Search for the cell housing the specified text and yield its (X, Y) center coordinate. 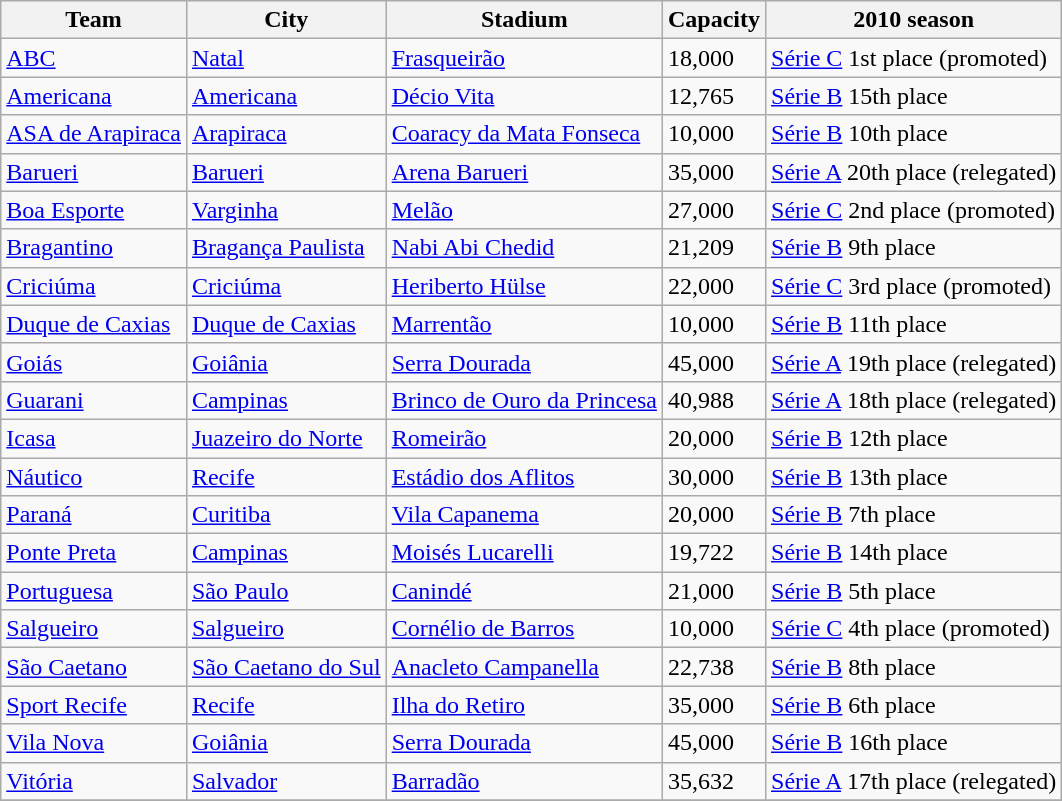
Série B 6th place (914, 705)
19,722 (714, 553)
Team (94, 20)
Estádio dos Aflitos (524, 477)
São Caetano do Sul (286, 667)
Vila Capanema (524, 515)
Série B 13th place (914, 477)
21,000 (714, 591)
Décio Vita (524, 96)
ABC (94, 58)
Série C 4th place (promoted) (914, 629)
Série B 11th place (914, 324)
21,209 (714, 248)
Série B 16th place (914, 743)
Ilha do Retiro (524, 705)
Boa Esporte (94, 210)
22,738 (714, 667)
27,000 (714, 210)
Sport Recife (94, 705)
Série C 1st place (promoted) (914, 58)
Série B 5th place (914, 591)
40,988 (714, 400)
São Caetano (94, 667)
Cornélio de Barros (524, 629)
Vitória (94, 781)
Arena Barueri (524, 172)
Portuguesa (94, 591)
Náutico (94, 477)
Brinco de Ouro da Princesa (524, 400)
City (286, 20)
35,632 (714, 781)
Icasa (94, 438)
Vila Nova (94, 743)
Ponte Preta (94, 553)
Série B 10th place (914, 134)
Melão (524, 210)
ASA de Arapiraca (94, 134)
Série A 17th place (relegated) (914, 781)
Romeirão (524, 438)
Juazeiro do Norte (286, 438)
Série B 14th place (914, 553)
22,000 (714, 286)
Marrentão (524, 324)
Série C 2nd place (promoted) (914, 210)
Arapiraca (286, 134)
Série B 12th place (914, 438)
18,000 (714, 58)
Série A 18th place (relegated) (914, 400)
Canindé (524, 591)
Série B 9th place (914, 248)
Bragança Paulista (286, 248)
Moisés Lucarelli (524, 553)
2010 season (914, 20)
Série B 7th place (914, 515)
Série A 19th place (relegated) (914, 362)
Curitiba (286, 515)
Natal (286, 58)
Frasqueirão (524, 58)
Guarani (94, 400)
Barradão (524, 781)
Série C 3rd place (promoted) (914, 286)
Série B 15th place (914, 96)
São Paulo (286, 591)
Goiás (94, 362)
Série A 20th place (relegated) (914, 172)
Varginha (286, 210)
Bragantino (94, 248)
Coaracy da Mata Fonseca (524, 134)
Capacity (714, 20)
12,765 (714, 96)
Paraná (94, 515)
Nabi Abi Chedid (524, 248)
Salvador (286, 781)
Stadium (524, 20)
30,000 (714, 477)
Anacleto Campanella (524, 667)
Série B 8th place (914, 667)
Heriberto Hülse (524, 286)
